Provide the [X, Y] coordinate of the cell's center where the given text is located.  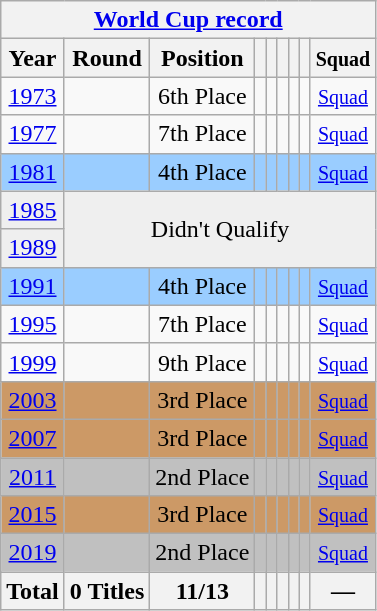
1985 [33, 210]
1977 [33, 134]
11/13 [202, 591]
Position [202, 58]
Total [33, 591]
Year [33, 58]
1999 [33, 362]
1981 [33, 172]
2007 [33, 438]
— [343, 591]
6th Place [202, 96]
Didn't Qualify [220, 229]
2019 [33, 553]
2011 [33, 477]
1989 [33, 248]
Round [107, 58]
1973 [33, 96]
1995 [33, 324]
9th Place [202, 362]
1991 [33, 286]
World Cup record [188, 20]
0 Titles [107, 591]
2015 [33, 515]
2003 [33, 400]
